Extract the [x, y] coordinate from the center of the cell holding the provided text.  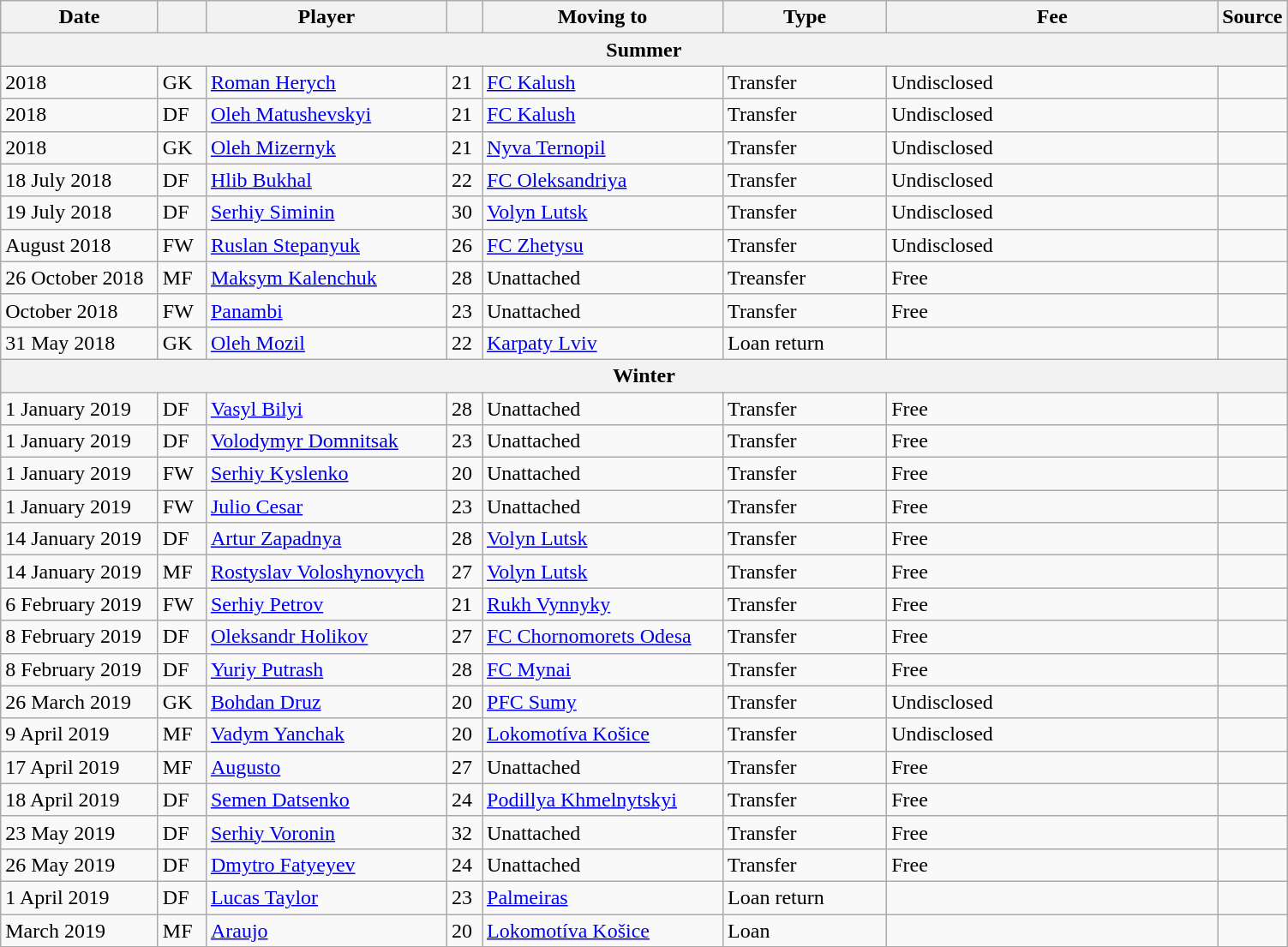
Ruslan Stepanyuk [326, 245]
Volodymyr Domnitsak [326, 441]
18 July 2018 [80, 180]
PFC Sumy [602, 702]
18 April 2019 [80, 800]
Treansfer [806, 278]
23 May 2019 [80, 832]
26 [464, 245]
Podillya Khmelnytskyi [602, 800]
Date [80, 17]
Oleh Matushevskyi [326, 115]
Artur Zapadnya [326, 539]
Nyva Ternopil [602, 147]
FC Chornomorets Odesa [602, 637]
August 2018 [80, 245]
Winter [644, 375]
FC Zhetysu [602, 245]
1 April 2019 [80, 897]
32 [464, 832]
26 October 2018 [80, 278]
Bohdan Druz [326, 702]
Yuriy Putrash [326, 669]
Palmeiras [602, 897]
FC Oleksandriya [602, 180]
Lucas Taylor [326, 897]
Augusto [326, 767]
Vadym Yanchak [326, 734]
Summer [644, 50]
Moving to [602, 17]
30 [464, 213]
Rukh Vynnyky [602, 604]
Oleh Mozil [326, 343]
Vasyl Bilyi [326, 409]
17 April 2019 [80, 767]
Rostyslav Voloshynovych [326, 572]
Type [806, 17]
March 2019 [80, 930]
Dmytro Fatyeyev [326, 865]
Source [1253, 17]
Player [326, 17]
Maksym Kalenchuk [326, 278]
Oleksandr Holikov [326, 637]
Fee [1052, 17]
9 April 2019 [80, 734]
Serhiy Petrov [326, 604]
19 July 2018 [80, 213]
October 2018 [80, 310]
26 March 2019 [80, 702]
26 May 2019 [80, 865]
Serhiy Kyslenko [326, 474]
FC Mynai [602, 669]
Araujo [326, 930]
Julio Cesar [326, 506]
Serhiy Voronin [326, 832]
Semen Datsenko [326, 800]
Hlib Bukhal [326, 180]
Serhiy Siminin [326, 213]
Panambi [326, 310]
Karpaty Lviv [602, 343]
Roman Herych [326, 82]
Oleh Mizernyk [326, 147]
31 May 2018 [80, 343]
Loan [806, 930]
6 February 2019 [80, 604]
